Provide the (X, Y) coordinate of the cell's center where the given text is located.  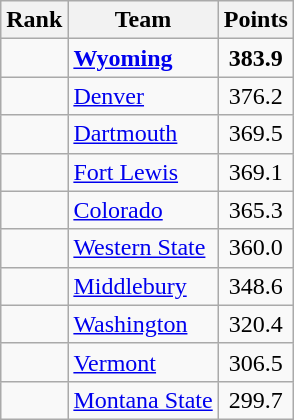
Denver (143, 96)
369.1 (256, 172)
Team (143, 20)
320.4 (256, 324)
365.3 (256, 210)
360.0 (256, 248)
Colorado (143, 210)
Vermont (143, 362)
376.2 (256, 96)
383.9 (256, 58)
Western State (143, 248)
Middlebury (143, 286)
306.5 (256, 362)
Points (256, 20)
369.5 (256, 134)
Washington (143, 324)
348.6 (256, 286)
299.7 (256, 400)
Dartmouth (143, 134)
Montana State (143, 400)
Rank (34, 20)
Wyoming (143, 58)
Fort Lewis (143, 172)
